Determine the [x, y] coordinate at the center of the cell enclosing the given text.  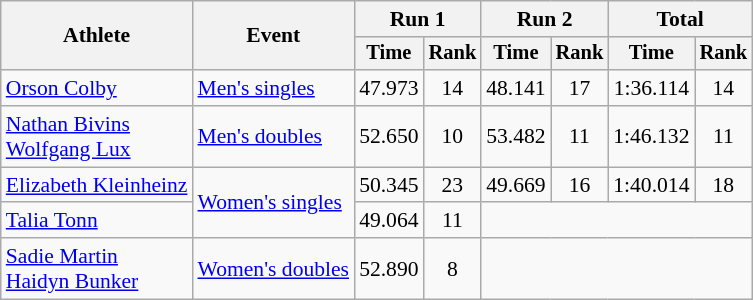
10 [453, 136]
1:40.014 [651, 185]
Orson Colby [97, 88]
Event [273, 36]
Elizabeth Kleinheinz [97, 185]
Run 2 [544, 19]
53.482 [516, 136]
16 [580, 185]
8 [453, 268]
49.064 [388, 221]
Women's singles [273, 202]
Run 1 [418, 19]
17 [580, 88]
48.141 [516, 88]
Women's doubles [273, 268]
Men's doubles [273, 136]
23 [453, 185]
Total [680, 19]
50.345 [388, 185]
47.973 [388, 88]
Men's singles [273, 88]
Athlete [97, 36]
Talia Tonn [97, 221]
1:36.114 [651, 88]
18 [724, 185]
49.669 [516, 185]
52.890 [388, 268]
Nathan BivinsWolfgang Lux [97, 136]
Sadie MartinHaidyn Bunker [97, 268]
1:46.132 [651, 136]
52.650 [388, 136]
